Return (X, Y) of the center of cell containing provided text 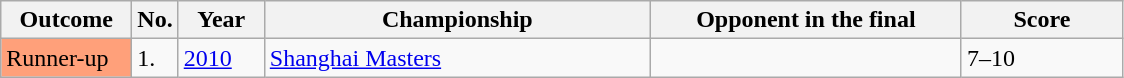
1. (155, 58)
7–10 (1042, 58)
Shanghai Masters (457, 58)
Outcome (66, 20)
2010 (221, 58)
Opponent in the final (806, 20)
Runner-up (66, 58)
Championship (457, 20)
Year (221, 20)
No. (155, 20)
Score (1042, 20)
